Pinpoint the cell where the given text exists, returning its [x, y] midpoint coordinate. 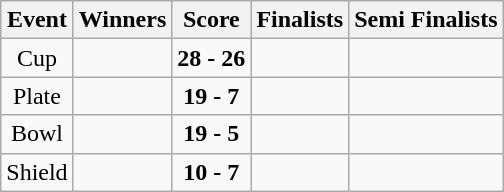
Event [37, 20]
19 - 5 [212, 134]
Bowl [37, 134]
Winners [122, 20]
19 - 7 [212, 96]
28 - 26 [212, 58]
10 - 7 [212, 172]
Semi Finalists [426, 20]
Shield [37, 172]
Cup [37, 58]
Finalists [300, 20]
Plate [37, 96]
Score [212, 20]
